Find where the given text appears and provide that cell's center as (x, y) coordinate. 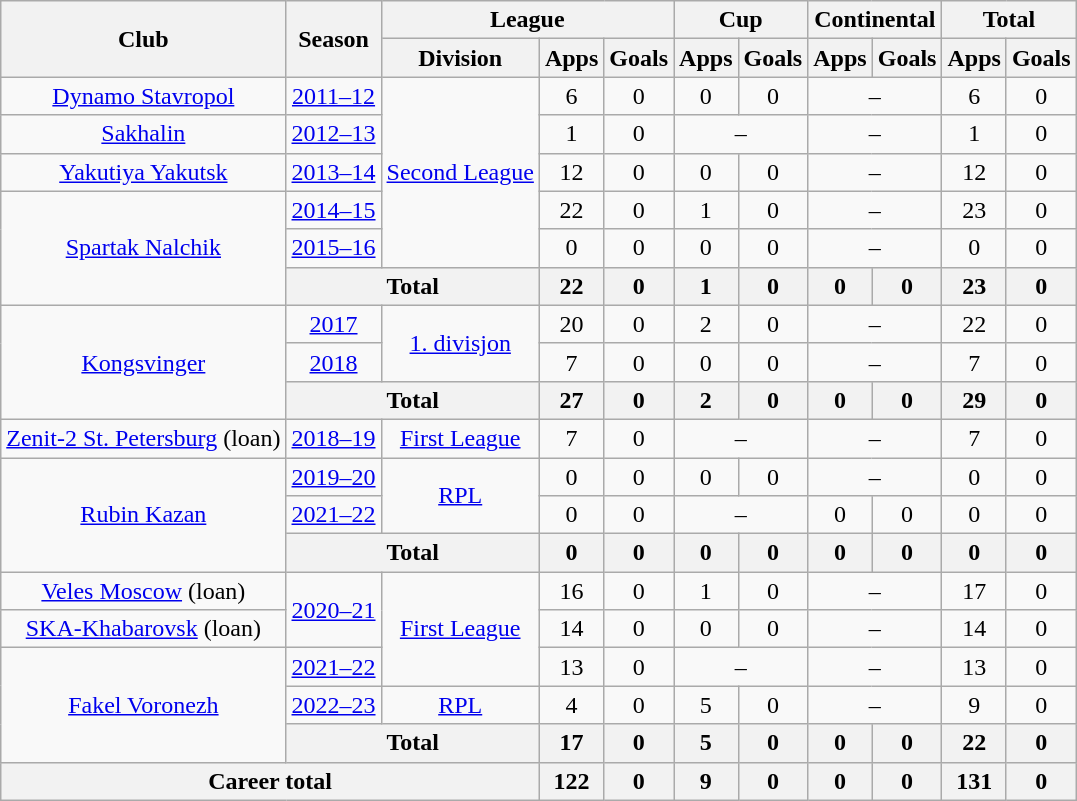
2012–13 (334, 134)
League (528, 20)
Veles Moscow (loan) (144, 591)
Cup (741, 20)
SKA-Khabarovsk (loan) (144, 629)
2018 (334, 362)
Season (334, 39)
2014–15 (334, 210)
2017 (334, 324)
Zenit-2 St. Petersburg (loan) (144, 438)
2018–19 (334, 438)
Yakutiya Yakutsk (144, 172)
2019–20 (334, 477)
20 (571, 324)
Fakel Voronezh (144, 705)
2013–14 (334, 172)
Continental (875, 20)
2020–21 (334, 610)
Second League (460, 172)
29 (974, 400)
16 (571, 591)
2022–23 (334, 705)
Club (144, 39)
Rubin Kazan (144, 515)
2015–16 (334, 248)
27 (571, 400)
Spartak Nalchik (144, 248)
131 (974, 781)
Division (460, 58)
2011–12 (334, 96)
Career total (270, 781)
1. divisjon (460, 343)
Dynamo Stavropol (144, 96)
Sakhalin (144, 134)
122 (571, 781)
4 (571, 705)
Kongsvinger (144, 362)
